Find where the given text appears and provide that cell's center as (X, Y) coordinate. 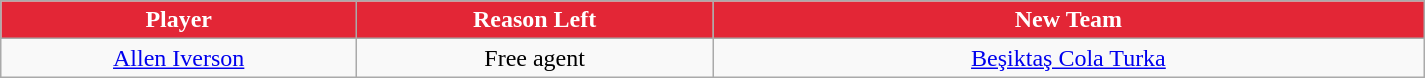
Free agent (535, 58)
Beşiktaş Cola Turka (1069, 58)
Allen Iverson (179, 58)
Player (179, 20)
Reason Left (535, 20)
New Team (1069, 20)
